Provide the [x, y] coordinate of the cell's center where the given text is located.  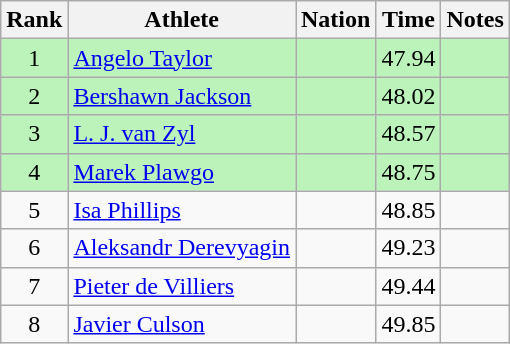
L. J. van Zyl [182, 134]
8 [34, 324]
48.75 [408, 172]
1 [34, 58]
Nation [336, 20]
Time [408, 20]
Rank [34, 20]
Marek Plawgo [182, 172]
5 [34, 210]
Aleksandr Derevyagin [182, 248]
7 [34, 286]
Bershawn Jackson [182, 96]
49.23 [408, 248]
Angelo Taylor [182, 58]
2 [34, 96]
Javier Culson [182, 324]
48.85 [408, 210]
Athlete [182, 20]
Notes [475, 20]
49.85 [408, 324]
3 [34, 134]
Pieter de Villiers [182, 286]
4 [34, 172]
48.02 [408, 96]
Isa Phillips [182, 210]
49.44 [408, 286]
6 [34, 248]
48.57 [408, 134]
47.94 [408, 58]
